Find where the given text appears and provide that cell's center as (x, y) coordinate. 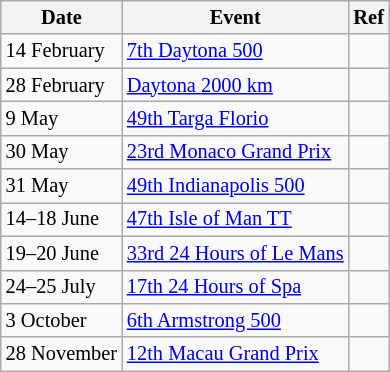
6th Armstrong 500 (236, 320)
14–18 June (62, 219)
Daytona 2000 km (236, 85)
3 October (62, 320)
Ref (369, 17)
49th Indianapolis 500 (236, 186)
33rd 24 Hours of Le Mans (236, 253)
28 February (62, 85)
Event (236, 17)
31 May (62, 186)
7th Daytona 500 (236, 51)
Date (62, 17)
19–20 June (62, 253)
49th Targa Florio (236, 118)
14 February (62, 51)
28 November (62, 354)
12th Macau Grand Prix (236, 354)
24–25 July (62, 287)
17th 24 Hours of Spa (236, 287)
23rd Monaco Grand Prix (236, 152)
9 May (62, 118)
30 May (62, 152)
47th Isle of Man TT (236, 219)
